From the cell containing the given text, extract its center point as (X, Y) coordinate. 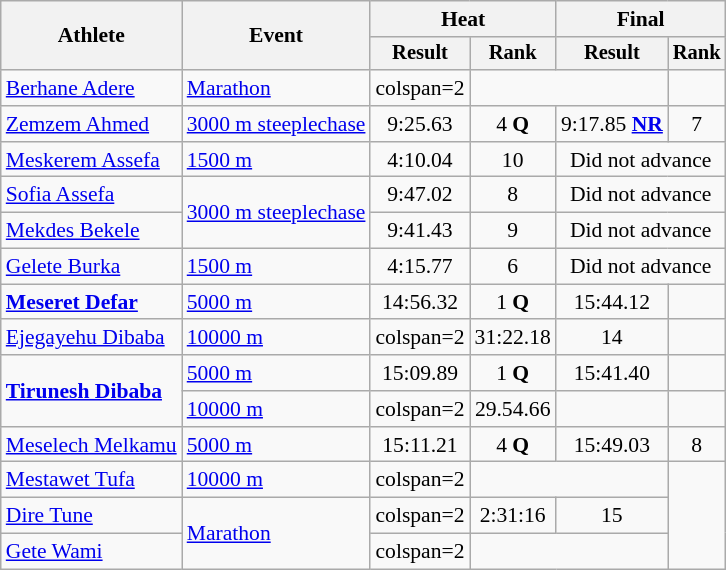
Gete Wami (92, 552)
Event (276, 36)
6 (513, 267)
9:17.85 NR (612, 124)
Heat (462, 19)
Dire Tune (92, 516)
Gelete Burka (92, 267)
9:25.63 (420, 124)
10 (513, 160)
Meseret Defar (92, 302)
Final (641, 19)
2:31:16 (513, 516)
7 (697, 124)
15:09.89 (420, 373)
Tirunesh Dibaba (92, 390)
Athlete (92, 36)
9:47.02 (420, 195)
9:41.43 (420, 231)
Mestawet Tufa (92, 480)
Ejegayehu Dibaba (92, 338)
15 (612, 516)
9 (513, 231)
Berhane Adere (92, 88)
4:10.04 (420, 160)
15:44.12 (612, 302)
15:49.03 (612, 445)
Meselech Melkamu (92, 445)
Mekdes Bekele (92, 231)
31:22.18 (513, 338)
Zemzem Ahmed (92, 124)
15:41.40 (612, 373)
29.54.66 (513, 409)
15:11.21 (420, 445)
14:56.32 (420, 302)
14 (612, 338)
Sofia Assefa (92, 195)
Meskerem Assefa (92, 160)
4:15.77 (420, 267)
